Pinpoint the cell where the given text exists, returning its [X, Y] midpoint coordinate. 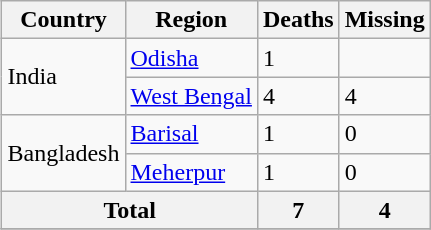
7 [298, 210]
Missing [384, 20]
Bangladesh [64, 153]
Country [64, 20]
Odisha [191, 58]
Barisal [191, 134]
Meherpur [191, 172]
West Bengal [191, 96]
Deaths [298, 20]
Region [191, 20]
Total [130, 210]
India [64, 77]
